Return [x, y] of the center of cell containing provided text 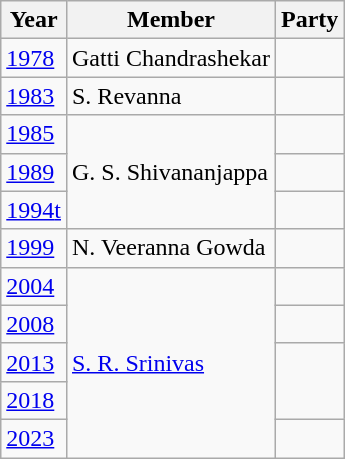
1999 [34, 248]
1989 [34, 172]
Gatti Chandrashekar [170, 58]
Party [309, 20]
S. Revanna [170, 96]
N. Veeranna Gowda [170, 248]
1994t [34, 210]
S. R. Srinivas [170, 362]
G. S. Shivananjappa [170, 172]
2004 [34, 286]
2013 [34, 362]
Member [170, 20]
Year [34, 20]
2008 [34, 324]
1983 [34, 96]
2018 [34, 400]
2023 [34, 438]
1985 [34, 134]
1978 [34, 58]
